Capture the cell that displays the provided text and extract its [X, Y] central coordinate. 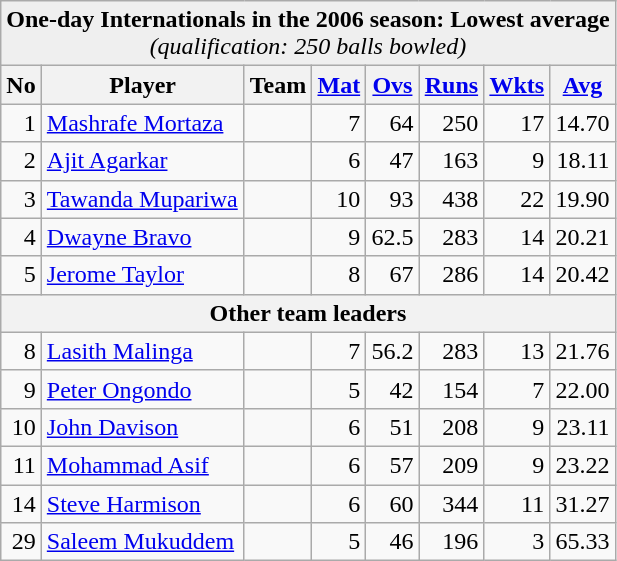
60 [392, 503]
208 [452, 427]
John Davison [142, 427]
Ajit Agarkar [142, 161]
13 [517, 351]
47 [392, 161]
Player [142, 85]
Ovs [392, 85]
Wkts [517, 85]
Dwayne Bravo [142, 237]
29 [22, 542]
23.22 [582, 465]
46 [392, 542]
286 [452, 275]
18.11 [582, 161]
154 [452, 389]
Steve Harmison [142, 503]
Lasith Malinga [142, 351]
42 [392, 389]
14.70 [582, 123]
56.2 [392, 351]
57 [392, 465]
20.42 [582, 275]
Tawanda Mupariwa [142, 199]
51 [392, 427]
Mashrafe Mortaza [142, 123]
93 [392, 199]
4 [22, 237]
20.21 [582, 237]
22.00 [582, 389]
64 [392, 123]
22 [517, 199]
Runs [452, 85]
438 [452, 199]
Mat [339, 85]
67 [392, 275]
1 [22, 123]
Saleem Mukuddem [142, 542]
Mohammad Asif [142, 465]
2 [22, 161]
19.90 [582, 199]
31.27 [582, 503]
Avg [582, 85]
Peter Ongondo [142, 389]
250 [452, 123]
163 [452, 161]
Jerome Taylor [142, 275]
No [22, 85]
65.33 [582, 542]
Other team leaders [308, 313]
17 [517, 123]
One-day Internationals in the 2006 season: Lowest average(qualification: 250 balls bowled) [308, 34]
196 [452, 542]
Team [278, 85]
62.5 [392, 237]
23.11 [582, 427]
209 [452, 465]
21.76 [582, 351]
344 [452, 503]
